Capture the cell that displays the provided text and extract its (X, Y) central coordinate. 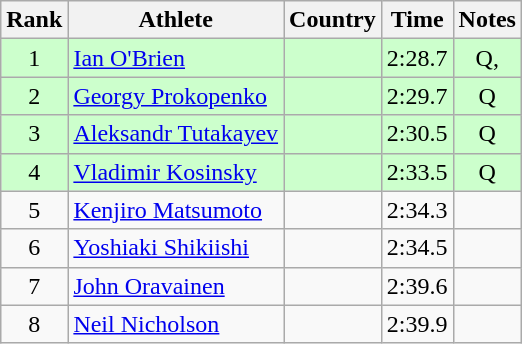
2:33.5 (417, 172)
2 (34, 96)
2:34.3 (417, 210)
1 (34, 58)
Vladimir Kosinsky (176, 172)
8 (34, 324)
4 (34, 172)
2:30.5 (417, 134)
Yoshiaki Shikiishi (176, 248)
6 (34, 248)
Georgy Prokopenko (176, 96)
Aleksandr Tutakayev (176, 134)
Rank (34, 20)
Neil Nicholson (176, 324)
Time (417, 20)
5 (34, 210)
2:29.7 (417, 96)
Country (333, 20)
2:28.7 (417, 58)
Athlete (176, 20)
2:39.9 (417, 324)
7 (34, 286)
Ian O'Brien (176, 58)
Q, (487, 58)
3 (34, 134)
2:39.6 (417, 286)
Notes (487, 20)
Kenjiro Matsumoto (176, 210)
2:34.5 (417, 248)
John Oravainen (176, 286)
